Scan for the cell matching the given text and deliver its (x, y) coordinate at center. 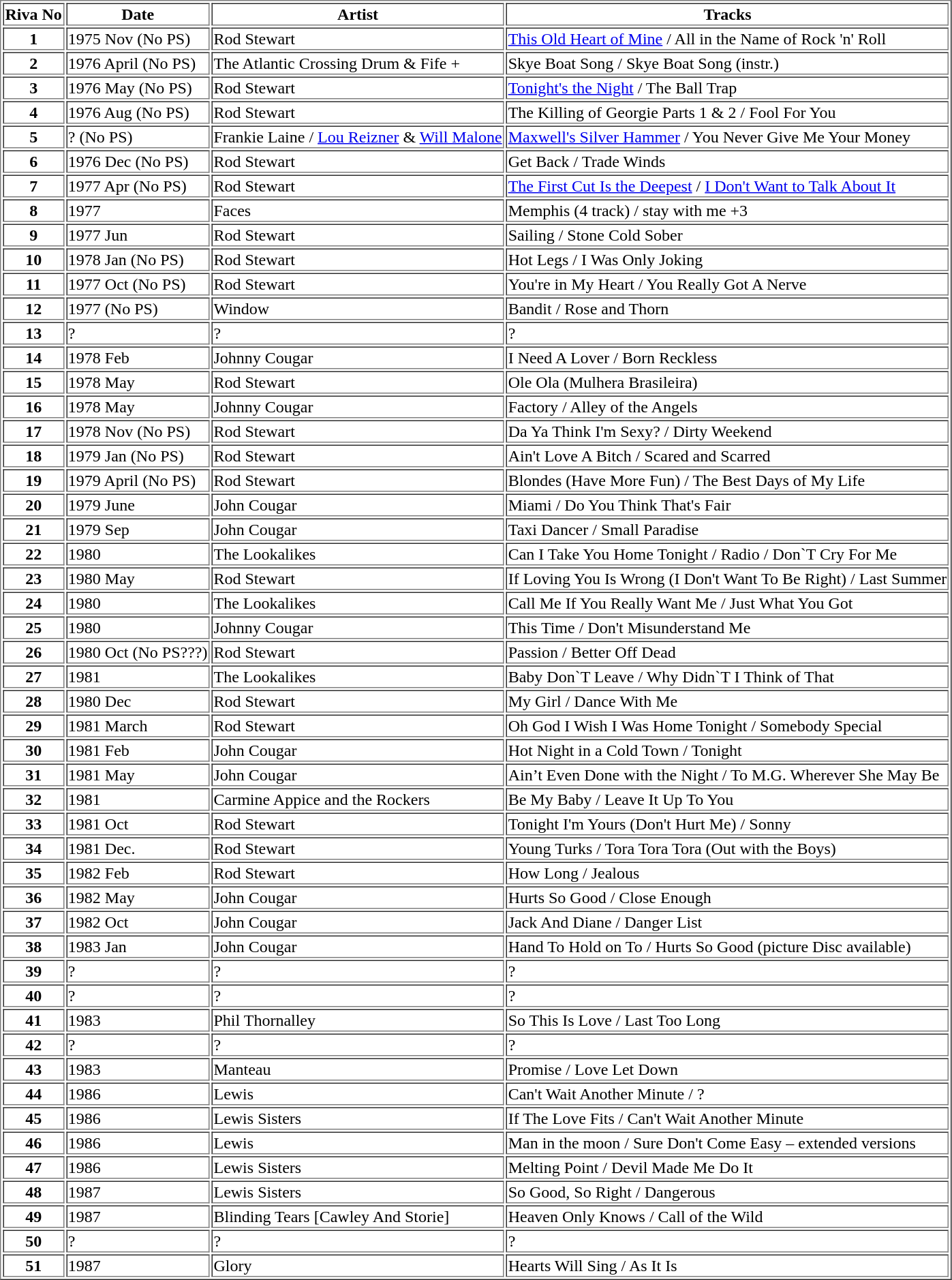
8 (33, 210)
Be My Baby / Leave It Up To You (728, 799)
1976 Aug (No PS) (138, 112)
32 (33, 799)
16 (33, 406)
Da Ya Think I'm Sexy? / Dirty Weekend (728, 431)
15 (33, 382)
Tracks (728, 14)
20 (33, 504)
Memphis (4 track) / stay with me +3 (728, 210)
Factory / Alley of the Angels (728, 406)
10 (33, 259)
How Long / Jealous (728, 872)
21 (33, 529)
18 (33, 455)
23 (33, 578)
1981 March (138, 725)
Taxi Dancer / Small Paradise (728, 529)
3 (33, 87)
Oh God I Wish I Was Home Tonight / Somebody Special (728, 725)
1979 Jan (No PS) (138, 455)
48 (33, 1191)
25 (33, 627)
37 (33, 921)
1982 Feb (138, 872)
40 (33, 995)
If Loving You Is Wrong (I Don't Want To Be Right) / Last Summer (728, 578)
1981 Feb (138, 750)
49 (33, 1216)
Promise / Love Let Down (728, 1069)
39 (33, 971)
Sailing / Stone Cold Sober (728, 234)
44 (33, 1093)
Miami / Do You Think That's Fair (728, 504)
1976 April (No PS) (138, 63)
51 (33, 1265)
36 (33, 897)
19 (33, 480)
So This Is Love / Last Too Long (728, 1020)
So Good, So Right / Dangerous (728, 1191)
Heaven Only Knows / Call of the Wild (728, 1216)
1978 Nov (No PS) (138, 431)
Hand To Hold on To / Hurts So Good (picture Disc available) (728, 946)
26 (33, 652)
Maxwell's Silver Hammer / You Never Give Me Your Money (728, 136)
1982 May (138, 897)
1977 Apr (No PS) (138, 185)
Hot Night in a Cold Town / Tonight (728, 750)
The First Cut Is the Deepest / I Don't Want to Talk About It (728, 185)
Ain’t Even Done with the Night / To M.G. Wherever She May Be (728, 774)
Melting Point / Devil Made Me Do It (728, 1167)
22 (33, 553)
1979 April (No PS) (138, 480)
11 (33, 284)
2 (33, 63)
You're in My Heart / You Really Got A Nerve (728, 284)
1978 Feb (138, 357)
7 (33, 185)
The Killing of Georgie Parts 1 & 2 / Fool For You (728, 112)
Manteau (357, 1069)
1979 Sep (138, 529)
Riva No (33, 14)
Artist (357, 14)
30 (33, 750)
4 (33, 112)
Blondes (Have More Fun) / The Best Days of My Life (728, 480)
35 (33, 872)
1980 Oct (No PS???) (138, 652)
Blinding Tears [Cawley And Storie] (357, 1216)
1983 Jan (138, 946)
1979 June (138, 504)
Faces (357, 210)
1977 (No PS) (138, 308)
Frankie Laine / Lou Reizner & Will Malone (357, 136)
Tonight I'm Yours (Don't Hurt Me) / Sonny (728, 823)
1981 Dec. (138, 848)
28 (33, 701)
43 (33, 1069)
1977 Oct (No PS) (138, 284)
Ole Ola (Mulhera Brasileira) (728, 382)
27 (33, 676)
Can't Wait Another Minute / ? (728, 1093)
13 (33, 333)
Hearts Will Sing / As It Is (728, 1265)
31 (33, 774)
Get Back / Trade Winds (728, 161)
17 (33, 431)
38 (33, 946)
Ain't Love A Bitch / Scared and Scarred (728, 455)
Skye Boat Song / Skye Boat Song (instr.) (728, 63)
1976 May (No PS) (138, 87)
9 (33, 234)
50 (33, 1240)
24 (33, 603)
47 (33, 1167)
Young Turks / Tora Tora Tora (Out with the Boys) (728, 848)
Man in the moon / Sure Don't Come Easy – extended versions (728, 1142)
The Atlantic Crossing Drum & Fife + (357, 63)
This Time / Don't Misunderstand Me (728, 627)
42 (33, 1044)
Carmine Appice and the Rockers (357, 799)
1981 May (138, 774)
If The Love Fits / Can't Wait Another Minute (728, 1118)
29 (33, 725)
Date (138, 14)
34 (33, 848)
6 (33, 161)
1980 May (138, 578)
Passion / Better Off Dead (728, 652)
41 (33, 1020)
My Girl / Dance With Me (728, 701)
33 (33, 823)
I Need A Lover / Born Reckless (728, 357)
Hot Legs / I Was Only Joking (728, 259)
Hurts So Good / Close Enough (728, 897)
This Old Heart of Mine / All in the Name of Rock 'n' Roll (728, 38)
Jack And Diane / Danger List (728, 921)
12 (33, 308)
Window (357, 308)
Can I Take You Home Tonight / Radio / Don`T Cry For Me (728, 553)
? (No PS) (138, 136)
14 (33, 357)
Glory (357, 1265)
45 (33, 1118)
1977 (138, 210)
46 (33, 1142)
1981 Oct (138, 823)
1976 Dec (No PS) (138, 161)
1982 Oct (138, 921)
Baby Don`T Leave / Why Didn`T I Think of That (728, 676)
1977 Jun (138, 234)
Bandit / Rose and Thorn (728, 308)
1975 Nov (No PS) (138, 38)
1980 Dec (138, 701)
5 (33, 136)
Tonight's the Night / The Ball Trap (728, 87)
Call Me If You Really Want Me / Just What You Got (728, 603)
1978 Jan (No PS) (138, 259)
1 (33, 38)
Phil Thornalley (357, 1020)
